Determine the (X, Y) coordinate at the center of the cell enclosing the given text.  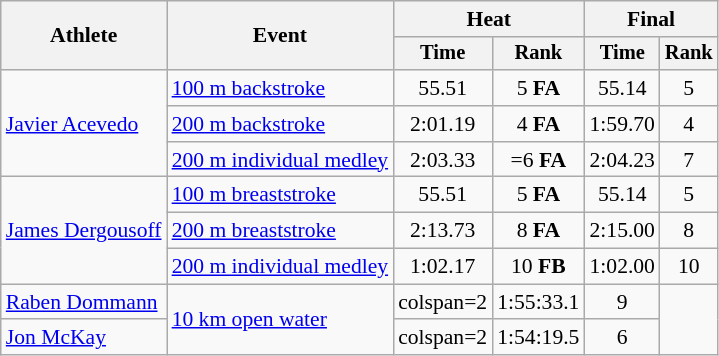
James Dergousoff (84, 230)
2:04.23 (622, 160)
1:55:33.1 (538, 302)
100 m breaststroke (280, 195)
Jon McKay (84, 338)
9 (622, 302)
2:03.33 (442, 160)
1:59.70 (622, 124)
Raben Dommann (84, 302)
4 (689, 124)
10 km open water (280, 320)
8 (689, 231)
=6 FA (538, 160)
4 FA (538, 124)
Javier Acevedo (84, 124)
Athlete (84, 36)
Final (650, 19)
10 FB (538, 267)
8 FA (538, 231)
Heat (488, 19)
2:01.19 (442, 124)
6 (622, 338)
200 m backstroke (280, 124)
Event (280, 36)
200 m breaststroke (280, 231)
10 (689, 267)
2:15.00 (622, 231)
1:02.00 (622, 267)
1:54:19.5 (538, 338)
2:13.73 (442, 231)
100 m backstroke (280, 88)
7 (689, 160)
1:02.17 (442, 267)
